Detect which cell encompasses the target text, then output its (x, y) center coordinate. 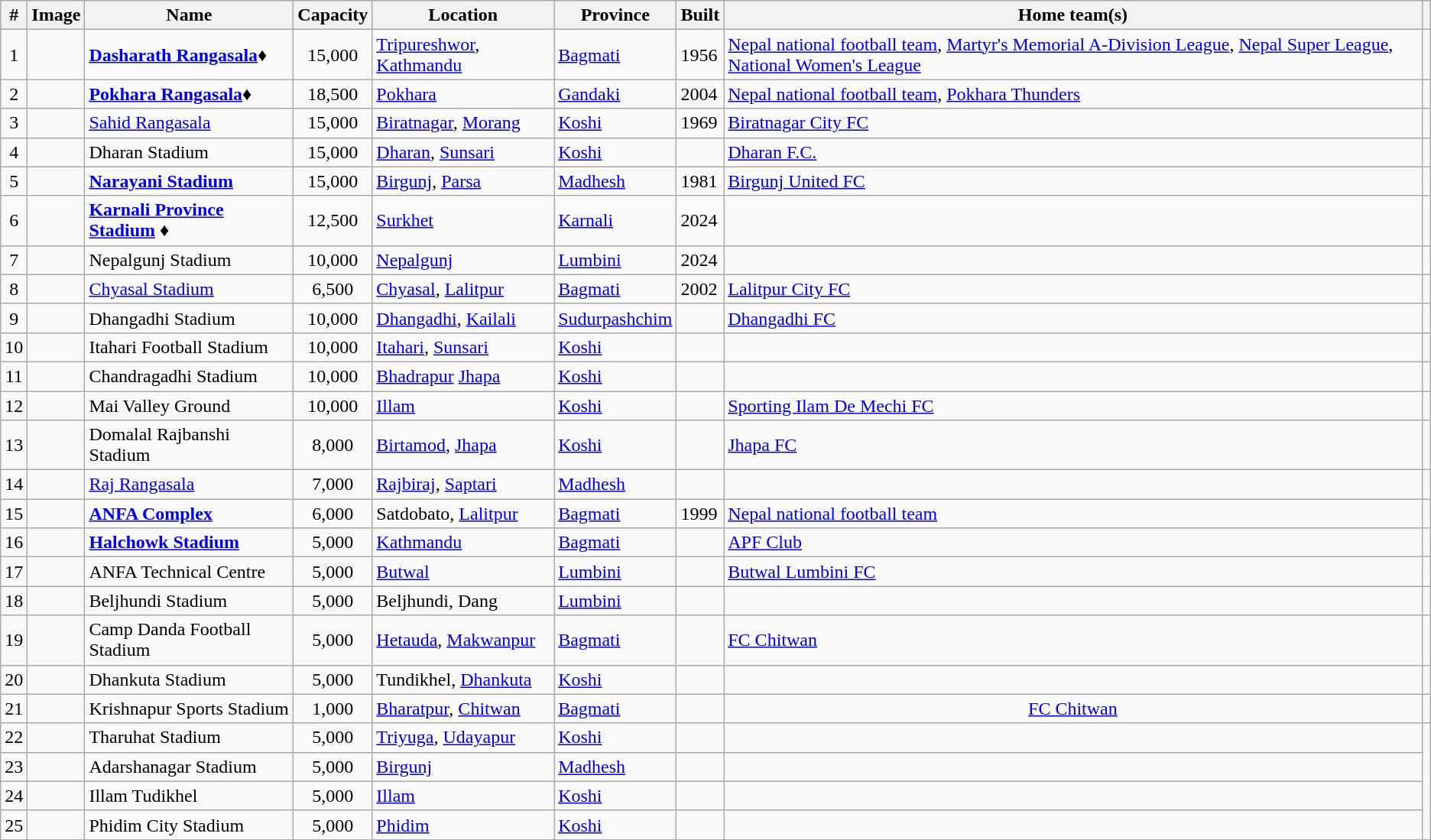
Dhankuta Stadium (190, 679)
Hetauda, Makwanpur (463, 641)
1956 (700, 55)
Birtamod, Jhapa (463, 445)
Nepal national football team, Martyr's Memorial A-Division League, Nepal Super League, National Women's League (1073, 55)
18,500 (333, 94)
Karnali (615, 220)
# (14, 15)
Tharuhat Stadium (190, 738)
24 (14, 796)
Dharan F.C. (1073, 152)
Name (190, 15)
Rajbiraj, Saptari (463, 485)
2 (14, 94)
Sudurpashchim (615, 318)
Nepalgunj Stadium (190, 260)
Dasharath Rangasala♦ (190, 55)
2004 (700, 94)
6,000 (333, 514)
Beljhundi, Dang (463, 601)
2002 (700, 289)
Butwal Lumbini FC (1073, 572)
23 (14, 767)
Beljhundi Stadium (190, 601)
Camp Danda Football Stadium (190, 641)
9 (14, 318)
Dhangadhi, Kailali (463, 318)
Birgunj (463, 767)
Nepalgunj (463, 260)
Sahid Rangasala (190, 123)
Raj Rangasala (190, 485)
Birgunj United FC (1073, 181)
3 (14, 123)
13 (14, 445)
APF Club (1073, 543)
Pokhara Rangasala♦ (190, 94)
Triyuga, Udayapur (463, 738)
6,500 (333, 289)
Chandragadhi Stadium (190, 376)
Mai Valley Ground (190, 406)
Butwal (463, 572)
Bhadrapur Jhapa (463, 376)
4 (14, 152)
17 (14, 572)
Built (700, 15)
Sporting Ilam De Mechi FC (1073, 406)
Domalal Rajbanshi Stadium (190, 445)
Bharatpur, Chitwan (463, 709)
Birgunj, Parsa (463, 181)
Gandaki (615, 94)
18 (14, 601)
7,000 (333, 485)
20 (14, 679)
Krishnapur Sports Stadium (190, 709)
Pokhara (463, 94)
25 (14, 825)
Capacity (333, 15)
Dharan, Sunsari (463, 152)
Itahari Football Stadium (190, 347)
5 (14, 181)
1,000 (333, 709)
Phidim City Stadium (190, 825)
Narayani Stadium (190, 181)
12,500 (333, 220)
16 (14, 543)
1969 (700, 123)
Dharan Stadium (190, 152)
1999 (700, 514)
11 (14, 376)
14 (14, 485)
Tripureshwor, Kathmandu (463, 55)
Halchowk Stadium (190, 543)
1981 (700, 181)
Jhapa FC (1073, 445)
Karnali Province Stadium ♦ (190, 220)
Tundikhel, Dhankuta (463, 679)
12 (14, 406)
Biratnagar City FC (1073, 123)
1 (14, 55)
Province (615, 15)
Adarshanagar Stadium (190, 767)
Nepal national football team (1073, 514)
Dhangadhi Stadium (190, 318)
Surkhet (463, 220)
7 (14, 260)
Nepal national football team, Pokhara Thunders (1073, 94)
Dhangadhi FC (1073, 318)
Itahari, Sunsari (463, 347)
15 (14, 514)
Lalitpur City FC (1073, 289)
Biratnagar, Morang (463, 123)
Home team(s) (1073, 15)
ANFA Technical Centre (190, 572)
Chyasal, Lalitpur (463, 289)
Chyasal Stadium (190, 289)
Satdobato, Lalitpur (463, 514)
6 (14, 220)
Image (57, 15)
ANFA Complex (190, 514)
Location (463, 15)
8 (14, 289)
22 (14, 738)
Kathmandu (463, 543)
10 (14, 347)
19 (14, 641)
8,000 (333, 445)
Phidim (463, 825)
21 (14, 709)
Illam Tudikhel (190, 796)
